Return [X, Y] of the center of cell containing provided text 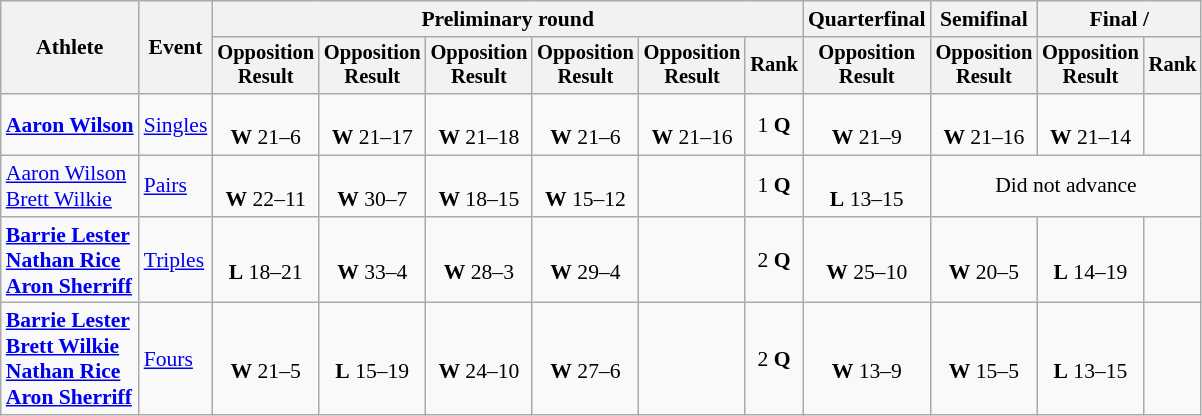
Barrie LesterBrett Wilkie Nathan RiceAron Sherriff [70, 359]
Did not advance [1066, 186]
Triples [176, 260]
W 30–7 [372, 186]
W 20–5 [984, 260]
W 27–6 [586, 359]
L 15–19 [372, 359]
Fours [176, 359]
W 15–12 [586, 186]
W 28–3 [480, 260]
Pairs [176, 186]
Aaron Wilson [70, 124]
W 22–11 [266, 186]
Quarterfinal [867, 19]
Athlete [70, 48]
Semifinal [984, 19]
Barrie LesterNathan RiceAron Sherriff [70, 260]
W 13–9 [867, 359]
W 21–17 [372, 124]
L 18–21 [266, 260]
W 33–4 [372, 260]
Aaron WilsonBrett Wilkie [70, 186]
L 14–19 [1090, 260]
W 18–15 [480, 186]
W 24–10 [480, 359]
W 21–14 [1090, 124]
W 29–4 [586, 260]
Final / [1119, 19]
W 15–5 [984, 359]
W 21–9 [867, 124]
Preliminary round [508, 19]
W 21–18 [480, 124]
W 25–10 [867, 260]
Event [176, 48]
W 21–5 [266, 359]
Singles [176, 124]
